Provide the [x, y] coordinate of the cell's center where the given text is located.  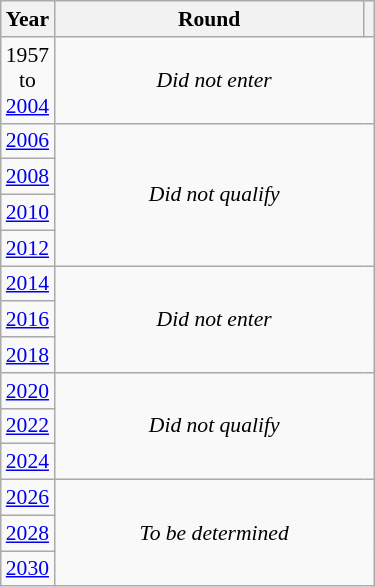
2012 [28, 248]
2024 [28, 462]
Year [28, 19]
2008 [28, 177]
Round [209, 19]
2010 [28, 213]
2016 [28, 320]
To be determined [214, 534]
2018 [28, 355]
2022 [28, 426]
2014 [28, 284]
2026 [28, 498]
2028 [28, 533]
1957to2004 [28, 80]
2020 [28, 391]
2030 [28, 569]
2006 [28, 141]
